Find where the given text appears and provide that cell's center as (X, Y) coordinate. 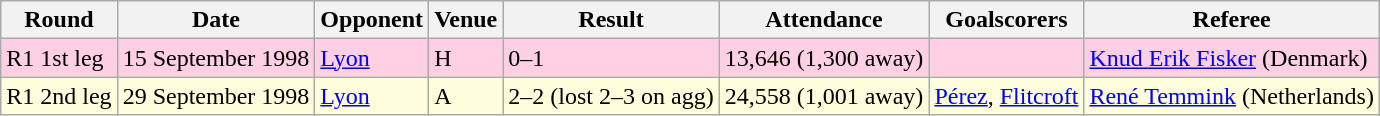
2–2 (lost 2–3 on agg) (611, 96)
15 September 1998 (216, 58)
Referee (1232, 20)
Opponent (372, 20)
René Temmink (Netherlands) (1232, 96)
29 September 1998 (216, 96)
Goalscorers (1006, 20)
Date (216, 20)
0–1 (611, 58)
24,558 (1,001 away) (824, 96)
Attendance (824, 20)
Venue (466, 20)
Knud Erik Fisker (Denmark) (1232, 58)
R1 1st leg (59, 58)
Pérez, Flitcroft (1006, 96)
H (466, 58)
R1 2nd leg (59, 96)
Round (59, 20)
13,646 (1,300 away) (824, 58)
Result (611, 20)
A (466, 96)
